Search for the cell housing the specified text and yield its (x, y) center coordinate. 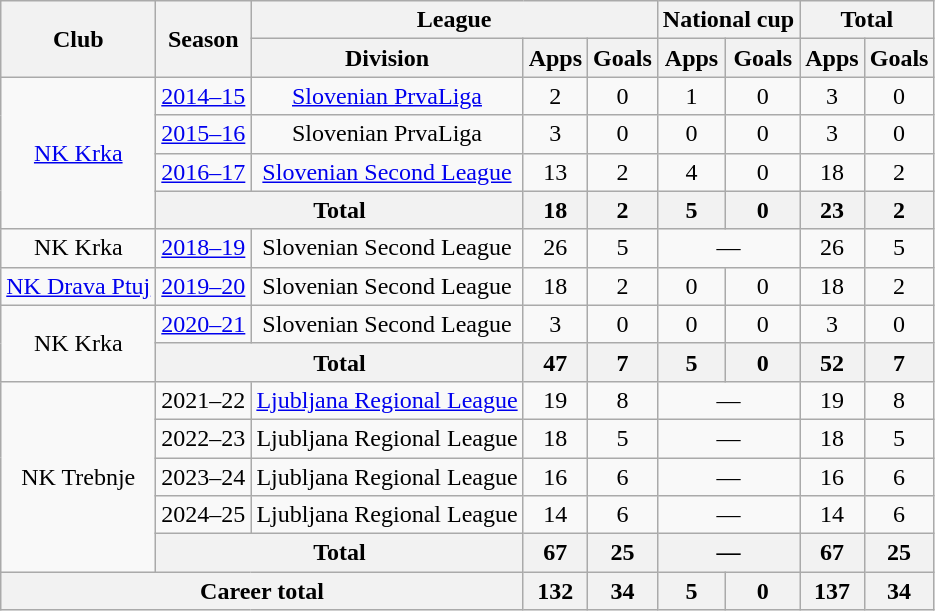
League (454, 20)
2018–19 (204, 248)
23 (832, 210)
Career total (262, 591)
NK Trebnje (78, 476)
13 (555, 172)
2020–21 (204, 324)
2021–22 (204, 400)
2023–24 (204, 477)
52 (832, 362)
NK Drava Ptuj (78, 286)
2019–20 (204, 286)
2024–25 (204, 515)
2016–17 (204, 172)
1 (691, 96)
4 (691, 172)
Club (78, 39)
National cup (728, 20)
Season (204, 39)
2015–16 (204, 134)
2022–23 (204, 438)
132 (555, 591)
137 (832, 591)
2014–15 (204, 96)
Division (387, 58)
47 (555, 362)
